Provide the (X, Y) coordinate of the cell's center where the given text is located.  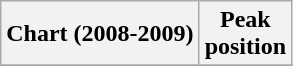
Chart (2008-2009) (100, 34)
Peakposition (245, 34)
